Extract the [X, Y] coordinate from the center of the cell holding the provided text.  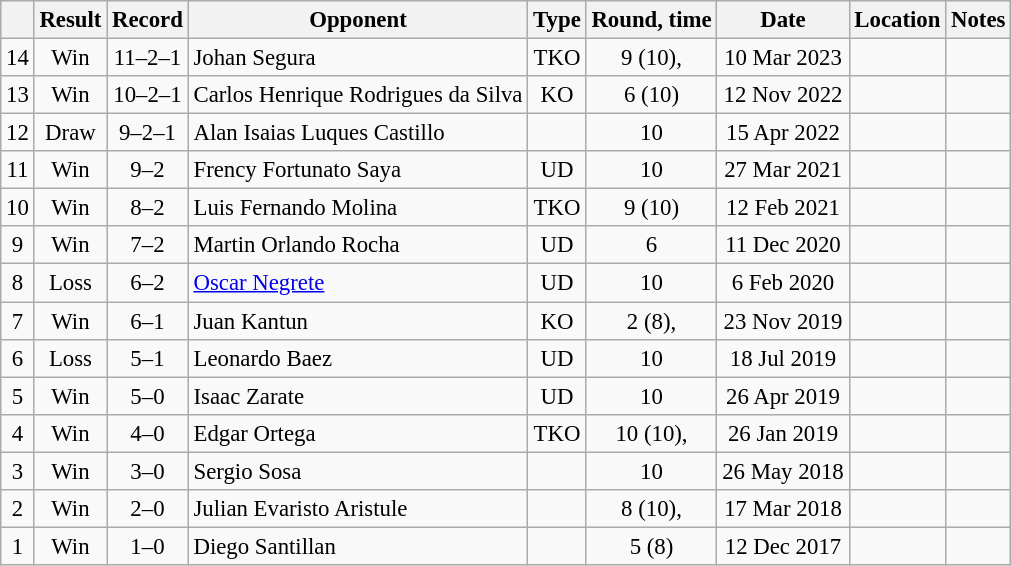
Type [557, 20]
7 [18, 321]
26 Apr 2019 [783, 396]
11–2–1 [148, 58]
Round, time [652, 20]
5–0 [148, 396]
26 Jan 2019 [783, 433]
26 May 2018 [783, 471]
27 Mar 2021 [783, 170]
10–2–1 [148, 95]
15 Apr 2022 [783, 133]
9–2–1 [148, 133]
Opponent [358, 20]
8 [18, 283]
Alan Isaias Luques Castillo [358, 133]
2–0 [148, 509]
23 Nov 2019 [783, 321]
Isaac Zarate [358, 396]
Diego Santillan [358, 546]
13 [18, 95]
Edgar Ortega [358, 433]
4 [18, 433]
Draw [70, 133]
11 Dec 2020 [783, 245]
10 (10), [652, 433]
Notes [978, 20]
1 [18, 546]
11 [18, 170]
Luis Fernando Molina [358, 208]
8 (10), [652, 509]
2 (8), [652, 321]
3–0 [148, 471]
9 (10), [652, 58]
5 [18, 396]
6–2 [148, 283]
10 Mar 2023 [783, 58]
12 [18, 133]
Johan Segura [358, 58]
6–1 [148, 321]
2 [18, 509]
4–0 [148, 433]
8–2 [148, 208]
Frency Fortunato Saya [358, 170]
7–2 [148, 245]
Date [783, 20]
Location [898, 20]
Martin Orlando Rocha [358, 245]
9–2 [148, 170]
12 Nov 2022 [783, 95]
12 Feb 2021 [783, 208]
Result [70, 20]
9 (10) [652, 208]
Julian Evaristo Aristule [358, 509]
3 [18, 471]
9 [18, 245]
1–0 [148, 546]
Carlos Henrique Rodrigues da Silva [358, 95]
6 Feb 2020 [783, 283]
Oscar Negrete [358, 283]
18 Jul 2019 [783, 358]
14 [18, 58]
Record [148, 20]
12 Dec 2017 [783, 546]
Sergio Sosa [358, 471]
5 (8) [652, 546]
Juan Kantun [358, 321]
6 (10) [652, 95]
Leonardo Baez [358, 358]
5–1 [148, 358]
17 Mar 2018 [783, 509]
